For the text-containing cell, return its midpoint in (x, y) coordinate format. 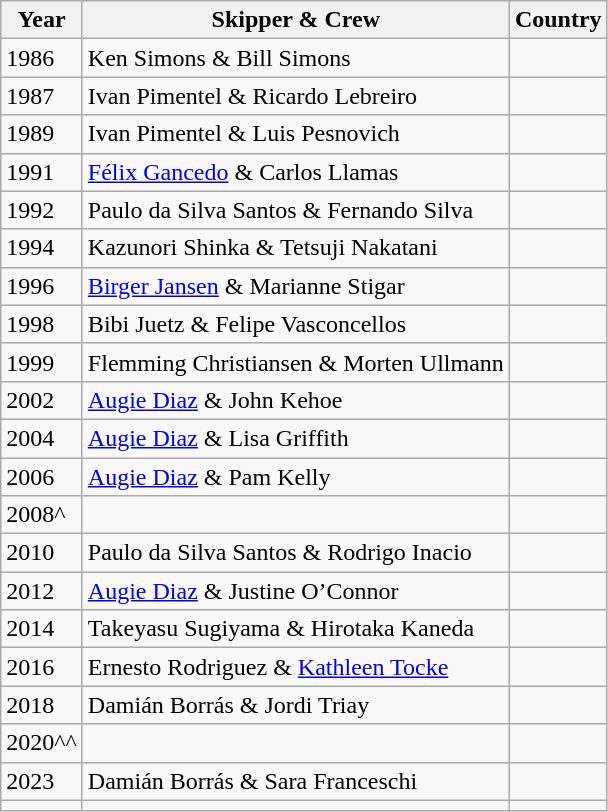
Ernesto Rodriguez & Kathleen Tocke (296, 667)
1986 (42, 58)
1998 (42, 324)
Augie Diaz & Lisa Griffith (296, 438)
2016 (42, 667)
2012 (42, 591)
Augie Diaz & John Kehoe (296, 400)
Takeyasu Sugiyama & Hirotaka Kaneda (296, 629)
1996 (42, 286)
Skipper & Crew (296, 20)
Country (558, 20)
1999 (42, 362)
Damián Borrás & Sara Franceschi (296, 781)
2010 (42, 553)
Damián Borrás & Jordi Triay (296, 705)
2008^ (42, 515)
2004 (42, 438)
Paulo da Silva Santos & Rodrigo Inacio (296, 553)
2006 (42, 477)
2020^^ (42, 743)
2023 (42, 781)
Félix Gancedo & Carlos Llamas (296, 172)
1992 (42, 210)
2014 (42, 629)
Flemming Christiansen & Morten Ullmann (296, 362)
2002 (42, 400)
2018 (42, 705)
Augie Diaz & Justine O’Connor (296, 591)
1987 (42, 96)
Bibi Juetz & Felipe Vasconcellos (296, 324)
Paulo da Silva Santos & Fernando Silva (296, 210)
1991 (42, 172)
Augie Diaz & Pam Kelly (296, 477)
Kazunori Shinka & Tetsuji Nakatani (296, 248)
1994 (42, 248)
Ivan Pimentel & Ricardo Lebreiro (296, 96)
Birger Jansen & Marianne Stigar (296, 286)
Ken Simons & Bill Simons (296, 58)
Ivan Pimentel & Luis Pesnovich (296, 134)
1989 (42, 134)
Year (42, 20)
